Return (X, Y) of the center of cell containing provided text 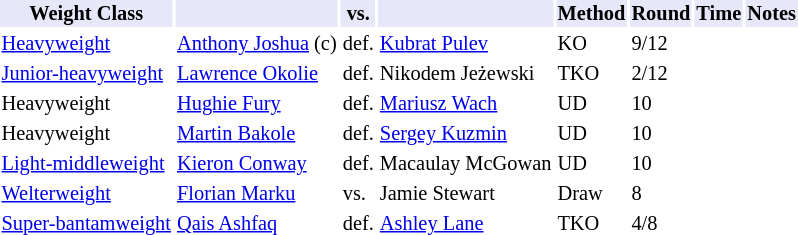
Kubrat Pulev (466, 44)
Round (661, 14)
Junior-heavyweight (86, 74)
Nikodem Jeżewski (466, 74)
TKO (592, 74)
Method (592, 14)
Kieron Conway (256, 164)
2/12 (661, 74)
Light-middleweight (86, 164)
8 (661, 194)
Sergey Kuzmin (466, 134)
Martin Bakole (256, 134)
Draw (592, 194)
Florian Marku (256, 194)
Welterweight (86, 194)
Lawrence Okolie (256, 74)
KO (592, 44)
Weight Class (86, 14)
Time (719, 14)
Macaulay McGowan (466, 164)
Hughie Fury (256, 104)
Mariusz Wach (466, 104)
9/12 (661, 44)
Anthony Joshua (c) (256, 44)
Notes (772, 14)
Jamie Stewart (466, 194)
